Provide the [X, Y] coordinate of the cell's center where the given text is located.  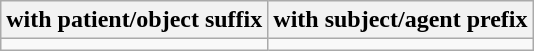
with subject/agent prefix [400, 20]
with patient/object suffix [134, 20]
